Capture the cell that displays the provided text and extract its [x, y] central coordinate. 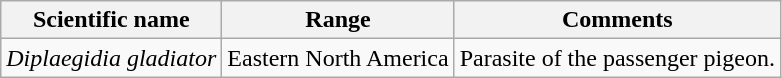
Comments [617, 20]
Parasite of the passenger pigeon. [617, 58]
Eastern North America [338, 58]
Scientific name [112, 20]
Diplaegidia gladiator [112, 58]
Range [338, 20]
